Capture the cell that displays the provided text and extract its (X, Y) central coordinate. 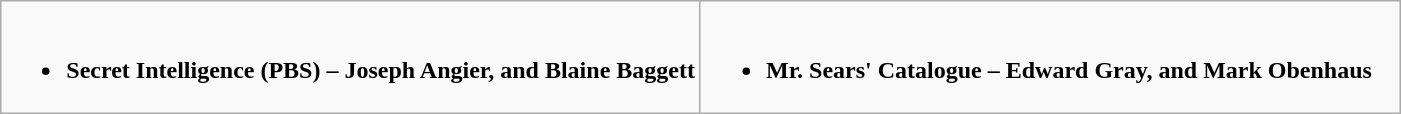
Mr. Sears' Catalogue – Edward Gray, and Mark Obenhaus (1050, 58)
Secret Intelligence (PBS) – Joseph Angier, and Blaine Baggett (351, 58)
